From the cell containing the given text, extract its center point as (x, y) coordinate. 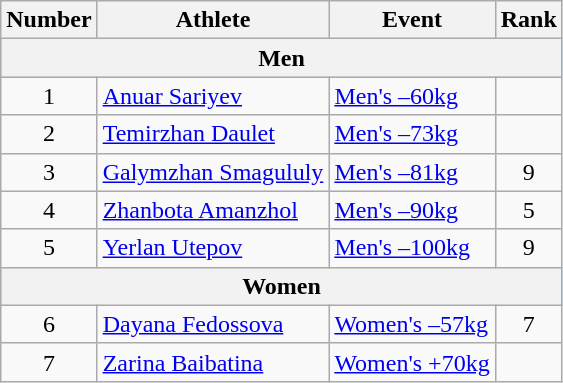
Women's +70kg (412, 362)
Men's –90kg (412, 210)
4 (49, 210)
Dayana Fedossova (213, 324)
Number (49, 20)
Men's –100kg (412, 248)
Men (282, 58)
Men's –81kg (412, 172)
Athlete (213, 20)
Men's –60kg (412, 96)
Galymzhan Smagululy (213, 172)
Zarina Baibatina (213, 362)
Zhanbota Amanzhol (213, 210)
Women's –57kg (412, 324)
1 (49, 96)
2 (49, 134)
Yerlan Utepov (213, 248)
6 (49, 324)
Men's –73kg (412, 134)
Rank (528, 20)
Women (282, 286)
Temirzhan Daulet (213, 134)
3 (49, 172)
Event (412, 20)
Anuar Sariyev (213, 96)
